Locate the cell with the specified text and output its [X, Y] center coordinate. 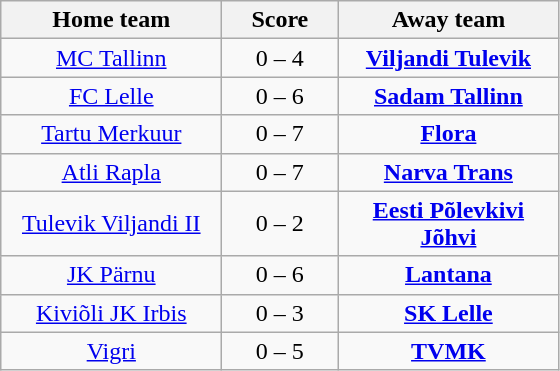
Score [280, 20]
0 – 2 [280, 224]
Tulevik Viljandi II [112, 224]
JK Pärnu [112, 275]
Narva Trans [448, 172]
Away team [448, 20]
Eesti Põlevkivi Jõhvi [448, 224]
Tartu Merkuur [112, 134]
Flora [448, 134]
Kiviõli JK Irbis [112, 313]
0 – 4 [280, 58]
0 – 3 [280, 313]
TVMK [448, 351]
Home team [112, 20]
FC Lelle [112, 96]
Vigri [112, 351]
Lantana [448, 275]
SK Lelle [448, 313]
Atli Rapla [112, 172]
Sadam Tallinn [448, 96]
0 – 5 [280, 351]
MC Tallinn [112, 58]
Viljandi Tulevik [448, 58]
